Scan for the cell matching the given text and deliver its [X, Y] coordinate at center. 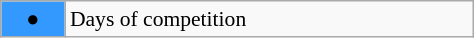
Days of competition [269, 19]
● [33, 19]
